Capture the cell that displays the provided text and extract its (X, Y) central coordinate. 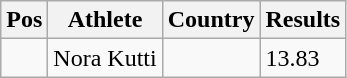
Nora Kutti (105, 58)
13.83 (303, 58)
Athlete (105, 20)
Pos (24, 20)
Country (211, 20)
Results (303, 20)
